Find where the given text appears and provide that cell's center as (X, Y) coordinate. 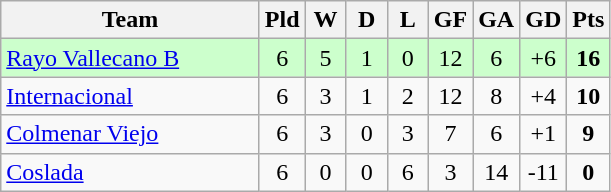
Colmenar Viejo (130, 134)
14 (496, 172)
7 (450, 134)
8 (496, 96)
GA (496, 20)
Pld (282, 20)
W (326, 20)
L (408, 20)
9 (588, 134)
Coslada (130, 172)
GD (544, 20)
+6 (544, 58)
16 (588, 58)
5 (326, 58)
D (366, 20)
Pts (588, 20)
2 (408, 96)
Internacional (130, 96)
+1 (544, 134)
GF (450, 20)
Team (130, 20)
+4 (544, 96)
10 (588, 96)
Rayo Vallecano B (130, 58)
-11 (544, 172)
